Find where the given text appears and provide that cell's center as [X, Y] coordinate. 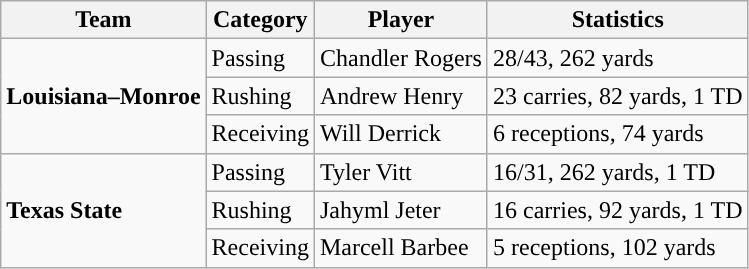
Andrew Henry [400, 96]
23 carries, 82 yards, 1 TD [618, 96]
Will Derrick [400, 134]
Statistics [618, 20]
6 receptions, 74 yards [618, 134]
Team [104, 20]
16 carries, 92 yards, 1 TD [618, 210]
16/31, 262 yards, 1 TD [618, 172]
5 receptions, 102 yards [618, 248]
Tyler Vitt [400, 172]
Texas State [104, 210]
28/43, 262 yards [618, 58]
Category [260, 20]
Chandler Rogers [400, 58]
Marcell Barbee [400, 248]
Player [400, 20]
Jahyml Jeter [400, 210]
Louisiana–Monroe [104, 96]
